Extract the (X, Y) coordinate from the center of the cell holding the provided text.  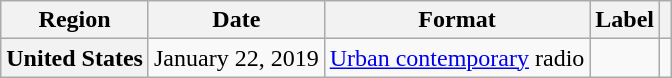
Format (457, 20)
January 22, 2019 (236, 58)
Urban contemporary radio (457, 58)
Date (236, 20)
United States (75, 58)
Region (75, 20)
Label (625, 20)
